For the text-containing cell, return its midpoint in (x, y) coordinate format. 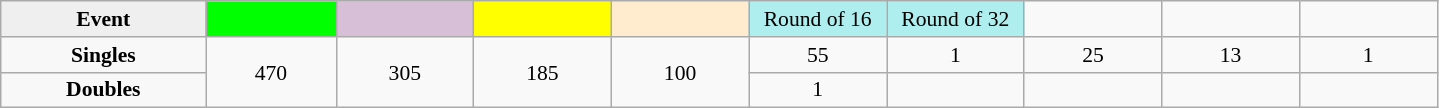
13 (1231, 55)
Round of 32 (955, 19)
55 (818, 55)
Doubles (104, 90)
470 (271, 72)
Singles (104, 55)
100 (680, 72)
25 (1093, 55)
Round of 16 (818, 19)
185 (543, 72)
Event (104, 19)
305 (405, 72)
